Locate the cell with the specified text and output its [x, y] center coordinate. 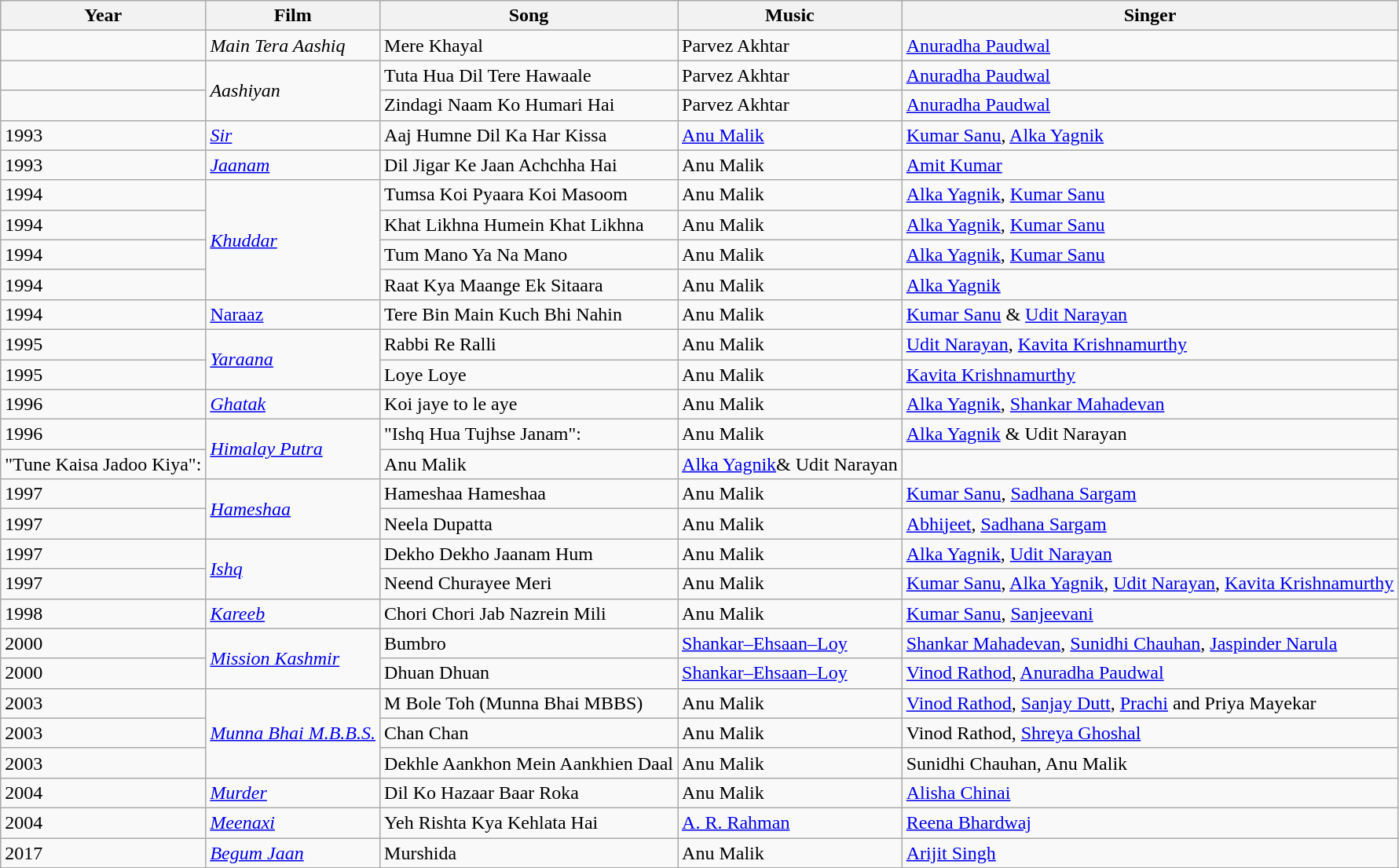
Mere Khayal [529, 46]
Singer [1150, 16]
Ishq [293, 569]
Udit Narayan, Kavita Krishnamurthy [1150, 344]
Meenaxi [293, 822]
Music [790, 16]
Neend Churayee Meri [529, 584]
Tuta Hua Dil Tere Hawaale [529, 75]
Alka Yagnik, Shankar Mahadevan [1150, 405]
Khuddar [293, 240]
Rabbi Re Ralli [529, 344]
Dekhle Aankhon Mein Aankhien Daal [529, 763]
Dil Jigar Ke Jaan Achchha Hai [529, 165]
Murder [293, 793]
Himalay Putra [293, 449]
Reena Bhardwaj [1150, 822]
Film [293, 16]
Bumbro [529, 643]
Tere Bin Main Kuch Bhi Nahin [529, 314]
Yaraana [293, 359]
Neela Dupatta [529, 524]
1998 [104, 613]
Kumar Sanu, Alka Yagnik [1150, 135]
Murshida [529, 852]
Zindagi Naam Ko Humari Hai [529, 105]
M Bole Toh (Munna Bhai MBBS) [529, 703]
Arijit Singh [1150, 852]
Aashiyan [293, 90]
Sir [293, 135]
Dhuan Dhuan [529, 673]
Chan Chan [529, 733]
Kumar Sanu, Alka Yagnik, Udit Narayan, Kavita Krishnamurthy [1150, 584]
Loye Loye [529, 375]
Abhijeet, Sadhana Sargam [1150, 524]
Kumar Sanu & Udit Narayan [1150, 314]
Ghatak [293, 405]
Khat Likhna Humein Khat Likhna [529, 225]
Jaanam [293, 165]
Hameshaa Hameshaa [529, 494]
Alisha Chinai [1150, 793]
Munna Bhai M.B.B.S. [293, 733]
Vinod Rathod, Sanjay Dutt, Prachi and Priya Mayekar [1150, 703]
Yeh Rishta Kya Kehlata Hai [529, 822]
Tum Mano Ya Na Mano [529, 255]
Vinod Rathod, Anuradha Paudwal [1150, 673]
Vinod Rathod, Shreya Ghoshal [1150, 733]
Tumsa Koi Pyaara Koi Masoom [529, 195]
Koi jaye to le aye [529, 405]
Amit Kumar [1150, 165]
Raat Kya Maange Ek Sitaara [529, 284]
Aaj Humne Dil Ka Har Kissa [529, 135]
Begum Jaan [293, 852]
Alka Yagnik, Udit Narayan [1150, 554]
A. R. Rahman [790, 822]
Dil Ko Hazaar Baar Roka [529, 793]
Main Tera Aashiq [293, 46]
Dekho Dekho Jaanam Hum [529, 554]
Year [104, 16]
Kumar Sanu, Sadhana Sargam [1150, 494]
Naraaz [293, 314]
2017 [104, 852]
Sunidhi Chauhan, Anu Malik [1150, 763]
Hameshaa [293, 509]
"Tune Kaisa Jadoo Kiya": [104, 464]
Alka Yagnik [1150, 284]
Shankar Mahadevan, Sunidhi Chauhan, Jaspinder Narula [1150, 643]
"Ishq Hua Tujhse Janam": [529, 434]
Song [529, 16]
Alka Yagnik& Udit Narayan [790, 464]
Kavita Krishnamurthy [1150, 375]
Kareeb [293, 613]
Chori Chori Jab Nazrein Mili [529, 613]
Kumar Sanu, Sanjeevani [1150, 613]
Alka Yagnik & Udit Narayan [1150, 434]
Mission Kashmir [293, 658]
